Find where the given text appears and provide that cell's center as (x, y) coordinate. 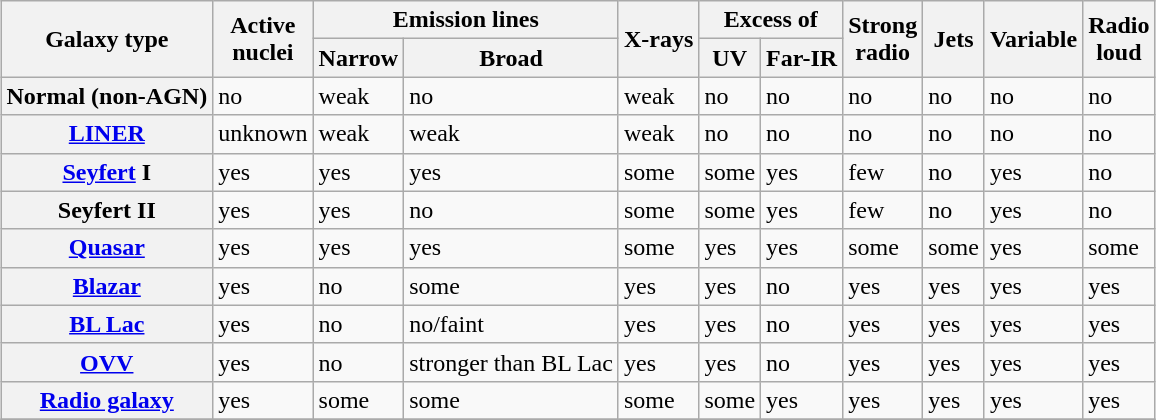
Narrow (358, 58)
Normal (non-AGN) (107, 96)
OVV (107, 362)
Seyfert I (107, 172)
Activenuclei (263, 39)
Galaxy type (107, 39)
no/faint (512, 324)
Strongradio (883, 39)
Far-IR (802, 58)
Radio galaxy (107, 400)
Emission lines (466, 20)
Seyfert II (107, 210)
BL Lac (107, 324)
Broad (512, 58)
stronger than BL Lac (512, 362)
Jets (954, 39)
LINER (107, 134)
unknown (263, 134)
Radioloud (1119, 39)
Variable (1033, 39)
Blazar (107, 286)
X-rays (658, 39)
Excess of (771, 20)
Quasar (107, 248)
UV (730, 58)
